Capture the cell that displays the provided text and extract its [x, y] central coordinate. 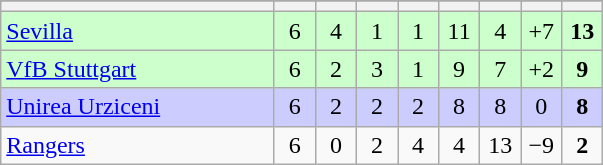
−9 [542, 145]
+2 [542, 69]
3 [376, 69]
Sevilla [138, 31]
11 [460, 31]
Rangers [138, 145]
VfB Stuttgart [138, 69]
Unirea Urziceni [138, 107]
7 [500, 69]
+7 [542, 31]
